From the cell containing the given text, extract its center point as (x, y) coordinate. 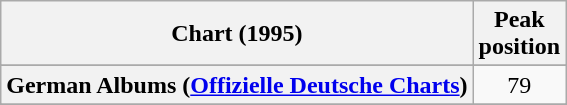
Peakposition (519, 34)
Chart (1995) (237, 34)
German Albums (Offizielle Deutsche Charts) (237, 85)
79 (519, 85)
